Find where the given text appears and provide that cell's center as (x, y) coordinate. 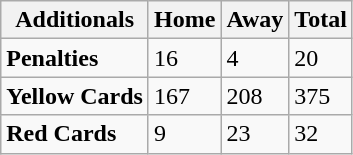
Home (184, 20)
32 (321, 134)
20 (321, 58)
16 (184, 58)
167 (184, 96)
Yellow Cards (75, 96)
9 (184, 134)
Away (255, 20)
Penalties (75, 58)
23 (255, 134)
208 (255, 96)
375 (321, 96)
4 (255, 58)
Total (321, 20)
Additionals (75, 20)
Red Cards (75, 134)
